Extract the (x, y) coordinate from the center of the cell holding the provided text.  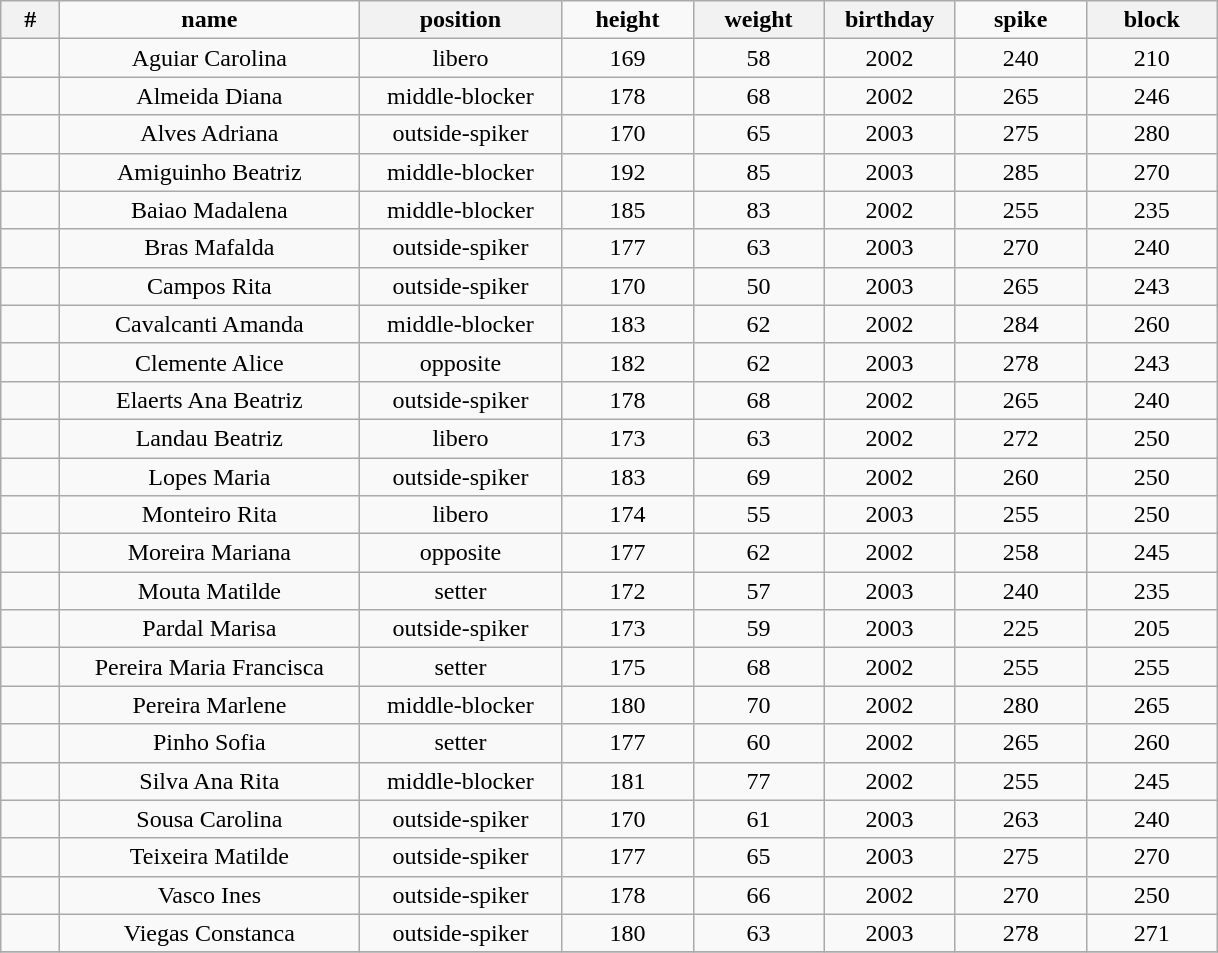
spike (1020, 20)
Vasco Ines (210, 895)
70 (758, 705)
210 (1152, 58)
181 (628, 781)
285 (1020, 172)
58 (758, 58)
205 (1152, 629)
182 (628, 362)
172 (628, 591)
50 (758, 286)
263 (1020, 819)
Landau Beatriz (210, 438)
Amiguinho Beatriz (210, 172)
83 (758, 210)
Viegas Constanca (210, 933)
66 (758, 895)
Bras Mafalda (210, 248)
169 (628, 58)
Moreira Mariana (210, 553)
birthday (890, 20)
position (460, 20)
225 (1020, 629)
Sousa Carolina (210, 819)
61 (758, 819)
55 (758, 515)
271 (1152, 933)
Silva Ana Rita (210, 781)
height (628, 20)
60 (758, 743)
Aguiar Carolina (210, 58)
Teixeira Matilde (210, 857)
Cavalcanti Amanda (210, 324)
Monteiro Rita (210, 515)
284 (1020, 324)
77 (758, 781)
Clemente Alice (210, 362)
name (210, 20)
69 (758, 477)
# (30, 20)
57 (758, 591)
Baiao Madalena (210, 210)
272 (1020, 438)
Alves Adriana (210, 134)
Mouta Matilde (210, 591)
Campos Rita (210, 286)
85 (758, 172)
192 (628, 172)
175 (628, 667)
Elaerts Ana Beatriz (210, 400)
Pereira Marlene (210, 705)
185 (628, 210)
Lopes Maria (210, 477)
Almeida Diana (210, 96)
Pardal Marisa (210, 629)
246 (1152, 96)
59 (758, 629)
Pinho Sofia (210, 743)
174 (628, 515)
Pereira Maria Francisca (210, 667)
258 (1020, 553)
block (1152, 20)
weight (758, 20)
